Return (x, y) of the center of cell containing provided text 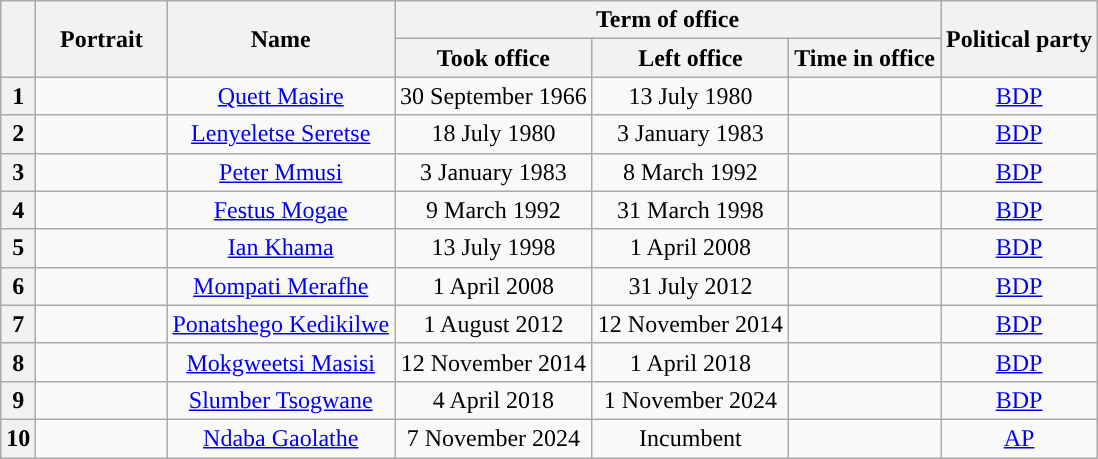
31 July 2012 (690, 286)
18 July 1980 (494, 134)
13 July 1998 (494, 248)
1 (18, 96)
13 July 1980 (690, 96)
4 April 2018 (494, 400)
7 November 2024 (494, 438)
9 March 1992 (494, 210)
Term of office (668, 20)
30 September 1966 (494, 96)
Left office (690, 58)
7 (18, 324)
Ian Khama (281, 248)
5 (18, 248)
8 (18, 362)
1 November 2024 (690, 400)
2 (18, 134)
Lenyeletse Seretse (281, 134)
6 (18, 286)
3 (18, 172)
1 April 2018 (690, 362)
Quett Masire (281, 96)
10 (18, 438)
Slumber Tsogwane (281, 400)
Political party (1020, 39)
9 (18, 400)
Mompati Merafhe (281, 286)
31 March 1998 (690, 210)
AP (1020, 438)
Time in office (865, 58)
Incumbent (690, 438)
1 August 2012 (494, 324)
Portrait (102, 39)
Took office (494, 58)
Ndaba Gaolathe (281, 438)
Peter Mmusi (281, 172)
Mokgweetsi Masisi (281, 362)
Ponatshego Kedikilwe (281, 324)
8 March 1992 (690, 172)
Name (281, 39)
Festus Mogae (281, 210)
4 (18, 210)
